Capture the cell that displays the provided text and extract its (x, y) central coordinate. 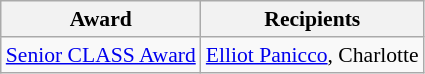
Award (101, 19)
Senior CLASS Award (101, 55)
Elliot Panicco, Charlotte (312, 55)
Recipients (312, 19)
